For the text-containing cell, return its midpoint in (X, Y) coordinate format. 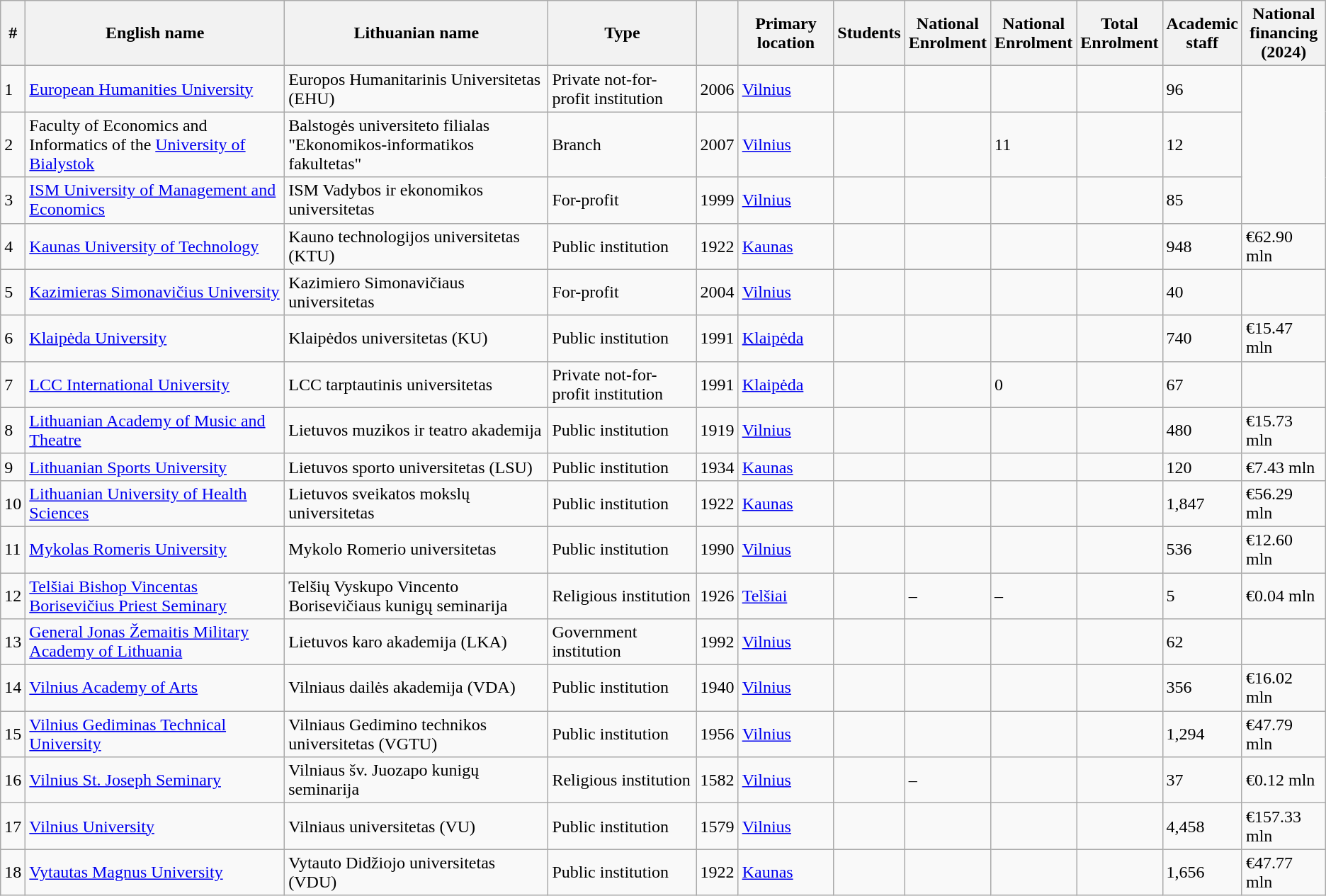
14 (13, 688)
1926 (717, 595)
13 (13, 642)
Telšiai Bishop Vincentas Borisevičius Priest Seminary (155, 595)
15 (13, 734)
€15.73 mln (1283, 431)
European Humanities University (155, 89)
Academicstaff (1202, 33)
Lietuvos karo akademija (LKA) (416, 642)
Kazimieras Simonavičius University (155, 292)
Government institution (622, 642)
€16.02 mln (1283, 688)
# (13, 33)
Europos Humanitarinis Universitetas (EHU) (416, 89)
2006 (717, 89)
2004 (717, 292)
Type (622, 33)
1,847 (1202, 503)
Telšių Vyskupo Vincento Borisevičiaus kunigų seminarija (416, 595)
740 (1202, 339)
€62.90 mln (1283, 246)
Vytauto Didžiojo universitetas (VDU) (416, 873)
Telšiai (786, 595)
Vilnius St. Joseph Seminary (155, 781)
Lithuanian University of Health Sciences (155, 503)
General Jonas Žemaitis Military Academy of Lithuania (155, 642)
LCC International University (155, 384)
€7.43 mln (1283, 467)
6 (13, 339)
€157.33 mln (1283, 826)
Klaipėdos universitetas (KU) (416, 339)
€0.12 mln (1283, 781)
Lietuvos muzikos ir teatro akademija (416, 431)
Mykolo Romerio universitetas (416, 550)
16 (13, 781)
Vilniaus šv. Juozapo kunigų seminarija (416, 781)
1992 (717, 642)
Lietuvos sporto universitetas (LSU) (416, 467)
TotalEnrolment (1119, 33)
English name (155, 33)
1956 (717, 734)
€56.29 mln (1283, 503)
1,656 (1202, 873)
Lithuanian Academy of Music and Theatre (155, 431)
2 (13, 144)
Vilniaus universitetas (VU) (416, 826)
18 (13, 873)
480 (1202, 431)
1999 (717, 200)
Kazimiero Simonavičiaus universitetas (416, 292)
4,458 (1202, 826)
Faculty of Economics and Informatics of the University of Bialystok (155, 144)
LCC tarptautinis universitetas (416, 384)
Vilnius Academy of Arts (155, 688)
7 (13, 384)
62 (1202, 642)
Vilniaus Gedimino technikos universitetas (VGTU) (416, 734)
€47.79 mln (1283, 734)
1940 (717, 688)
Branch (622, 144)
948 (1202, 246)
Vilniaus dailės akademija (VDA) (416, 688)
67 (1202, 384)
Primary location (786, 33)
Kauno technologijos universitetas (KTU) (416, 246)
17 (13, 826)
Klaipėda University (155, 339)
37 (1202, 781)
9 (13, 467)
1990 (717, 550)
8 (13, 431)
0 (1033, 384)
1,294 (1202, 734)
Mykolas Romeris University (155, 550)
Vilnius Gediminas Technical University (155, 734)
3 (13, 200)
Vytautas Magnus University (155, 873)
1 (13, 89)
€47.77 mln (1283, 873)
1582 (717, 781)
€12.60 mln (1283, 550)
Nationalfinancing(2024) (1283, 33)
Students (869, 33)
10 (13, 503)
€15.47 mln (1283, 339)
1919 (717, 431)
Lietuvos sveikatos mokslų universitetas (416, 503)
ISM Vadybos ir ekonomikos universitetas (416, 200)
356 (1202, 688)
Balstogės universiteto filialas "Ekonomikos-informatikos fakultetas" (416, 144)
1579 (717, 826)
85 (1202, 200)
Lithuanian Sports University (155, 467)
40 (1202, 292)
4 (13, 246)
Lithuanian name (416, 33)
ISM University of Management and Economics (155, 200)
€0.04 mln (1283, 595)
1934 (717, 467)
2007 (717, 144)
120 (1202, 467)
Vilnius University (155, 826)
Kaunas University of Technology (155, 246)
96 (1202, 89)
536 (1202, 550)
